Identify which cell holds the provided text, then report its (x, y) central coordinate. 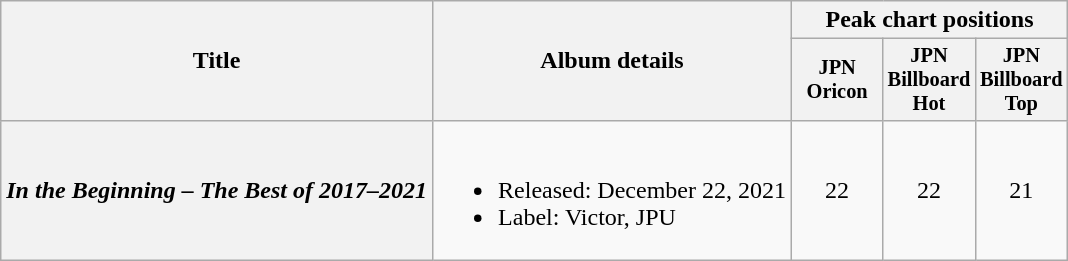
Title (217, 61)
JPNOricon (838, 80)
JPNBillboardTop (1021, 80)
Released: December 22, 2021Label: Victor, JPU (612, 190)
21 (1021, 190)
JPNBillboardHot (929, 80)
Album details (612, 61)
In the Beginning – The Best of 2017–2021 (217, 190)
Peak chart positions (930, 20)
